Pinpoint the cell where the given text exists, returning its (X, Y) midpoint coordinate. 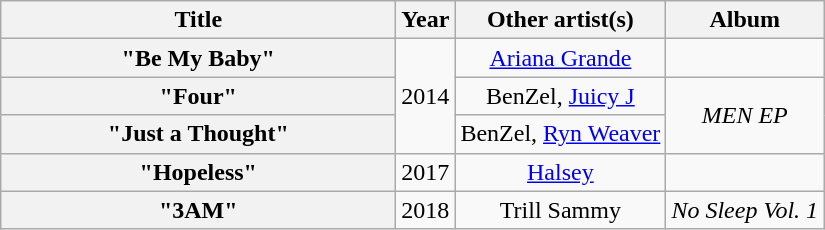
MEN EP (745, 115)
Trill Sammy (560, 210)
Title (198, 20)
"Hopeless" (198, 172)
2014 (426, 96)
"Be My Baby" (198, 58)
Halsey (560, 172)
Album (745, 20)
2017 (426, 172)
"3AM" (198, 210)
BenZel, Ryn Weaver (560, 134)
No Sleep Vol. 1 (745, 210)
BenZel, Juicy J (560, 96)
Year (426, 20)
"Just a Thought" (198, 134)
2018 (426, 210)
"Four" (198, 96)
Other artist(s) (560, 20)
Ariana Grande (560, 58)
